Scan for the cell matching the given text and deliver its [X, Y] coordinate at center. 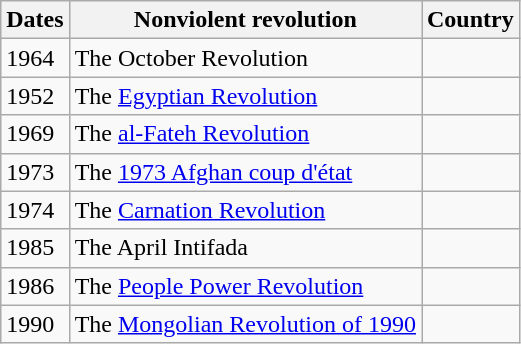
1969 [35, 134]
1990 [35, 324]
The 1973 Afghan coup d'état [245, 172]
1974 [35, 210]
Dates [35, 20]
Nonviolent revolution [245, 20]
The Egyptian Revolution [245, 96]
1973 [35, 172]
The October Revolution [245, 58]
The al-Fateh Revolution [245, 134]
1985 [35, 248]
The April Intifada [245, 248]
The Carnation Revolution [245, 210]
1964 [35, 58]
Country [471, 20]
1952 [35, 96]
1986 [35, 286]
The People Power Revolution [245, 286]
The Mongolian Revolution of 1990 [245, 324]
